Determine the [X, Y] coordinate at the center of the cell enclosing the given text.  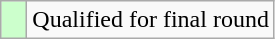
Qualified for final round [151, 20]
